Detect which cell encompasses the target text, then output its (X, Y) center coordinate. 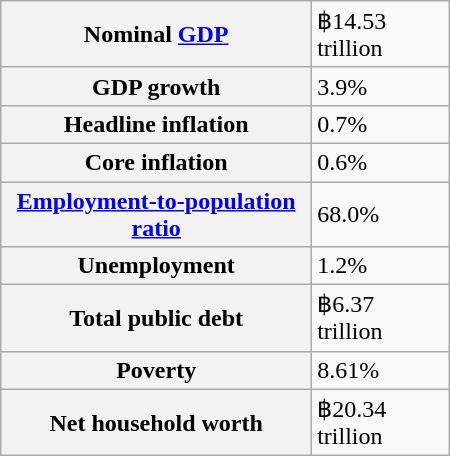
68.0% (381, 214)
GDP growth (156, 86)
8.61% (381, 370)
0.6% (381, 162)
Headline inflation (156, 124)
Employment-to-population ratio (156, 214)
Unemployment (156, 266)
Core inflation (156, 162)
3.9% (381, 86)
Poverty (156, 370)
฿6.37 trillion (381, 318)
Total public debt (156, 318)
฿14.53 trillion (381, 34)
Net household worth (156, 422)
0.7% (381, 124)
1.2% (381, 266)
Nominal GDP (156, 34)
฿20.34 trillion (381, 422)
